Identify which cell holds the provided text, then report its [x, y] central coordinate. 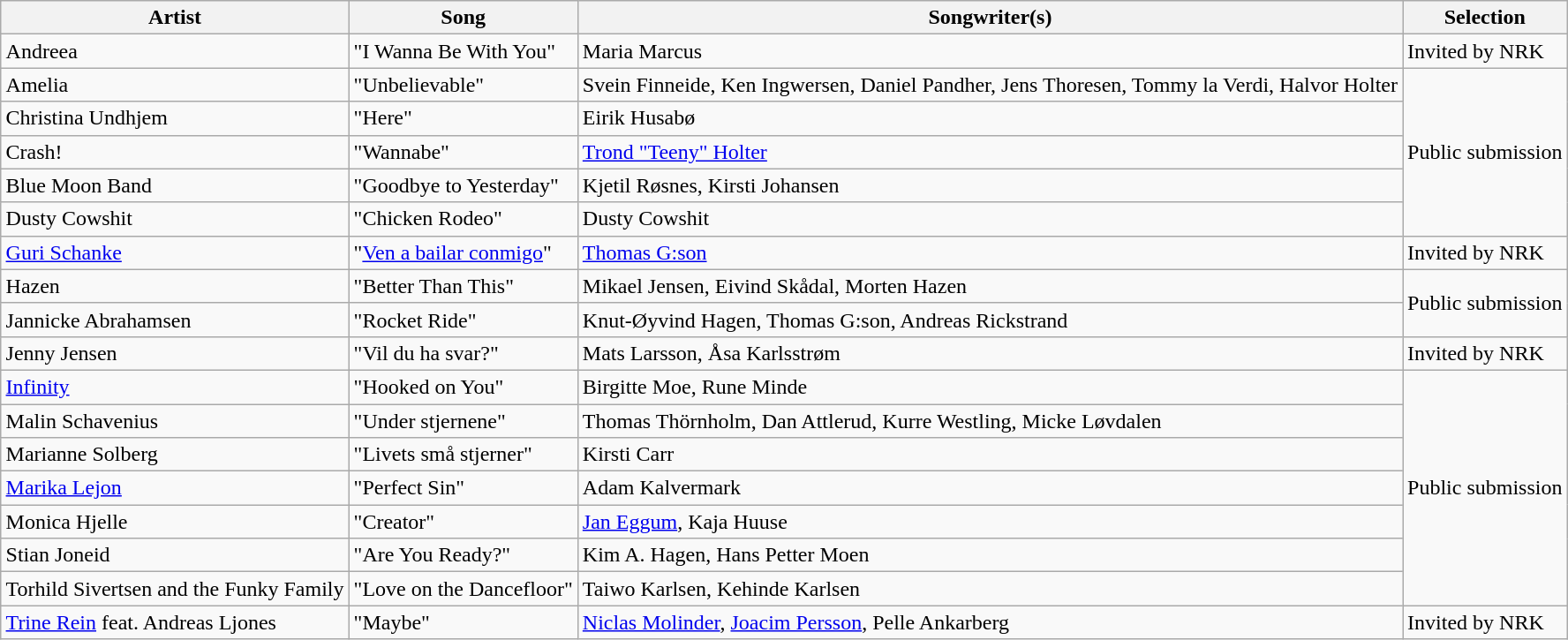
Thomas Thörnholm, Dan Attlerud, Kurre Westling, Micke Løvdalen [990, 421]
Songwriter(s) [990, 18]
Amelia [175, 85]
Trond "Teeny" Holter [990, 152]
Knut-Øyvind Hagen, Thomas G:son, Andreas Rickstrand [990, 320]
"Goodbye to Yesterday" [463, 185]
Jan Eggum, Kaja Huuse [990, 522]
Eirik Husabø [990, 118]
"Under stjernene" [463, 421]
"Here" [463, 118]
Guri Schanke [175, 252]
Christina Undhjem [175, 118]
Hazen [175, 286]
Birgitte Moe, Rune Minde [990, 387]
"Chicken Rodeo" [463, 219]
Mikael Jensen, Eivind Skådal, Morten Hazen [990, 286]
Kim A. Hagen, Hans Petter Moen [990, 555]
Niclas Molinder, Joacim Persson, Pelle Ankarberg [990, 622]
"Better Than This" [463, 286]
Artist [175, 18]
Selection [1485, 18]
Mats Larsson, Åsa Karlsstrøm [990, 353]
"Unbelievable" [463, 85]
Malin Schavenius [175, 421]
Infinity [175, 387]
Taiwo Karlsen, Kehinde Karlsen [990, 589]
Marianne Solberg [175, 455]
"Vil du ha svar?" [463, 353]
Adam Kalvermark [990, 488]
Thomas G:son [990, 252]
"Maybe" [463, 622]
Kjetil Røsnes, Kirsti Johansen [990, 185]
"I Wanna Be With You" [463, 51]
"Livets små stjerner" [463, 455]
Kirsti Carr [990, 455]
Jenny Jensen [175, 353]
"Perfect Sin" [463, 488]
"Ven a bailar conmigo" [463, 252]
"Rocket Ride" [463, 320]
Andreea [175, 51]
"Are You Ready?" [463, 555]
Jannicke Abrahamsen [175, 320]
Monica Hjelle [175, 522]
Stian Joneid [175, 555]
Maria Marcus [990, 51]
"Creator" [463, 522]
Svein Finneide, Ken Ingwersen, Daniel Pandher, Jens Thoresen, Tommy la Verdi, Halvor Holter [990, 85]
"Hooked on You" [463, 387]
Torhild Sivertsen and the Funky Family [175, 589]
Blue Moon Band [175, 185]
Trine Rein feat. Andreas Ljones [175, 622]
"Wannabe" [463, 152]
Crash! [175, 152]
"Love on the Dancefloor" [463, 589]
Song [463, 18]
Marika Lejon [175, 488]
